Capture the cell that displays the provided text and extract its (X, Y) central coordinate. 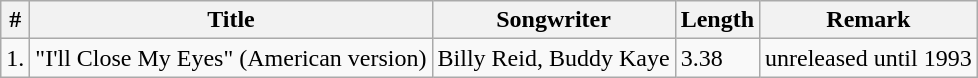
Length (717, 20)
# (16, 20)
1. (16, 58)
Songwriter (554, 20)
Title (231, 20)
Remark (869, 20)
"I'll Close My Eyes" (American version) (231, 58)
3.38 (717, 58)
unreleased until 1993 (869, 58)
Billy Reid, Buddy Kaye (554, 58)
